Provide the (X, Y) coordinate of the cell's center where the given text is located.  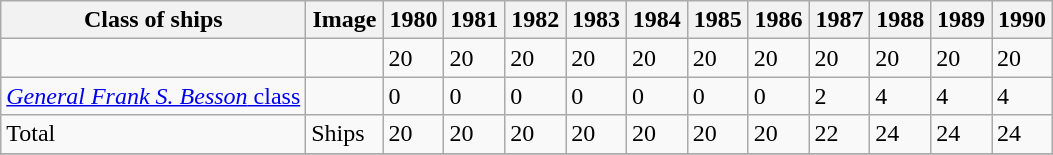
1983 (596, 20)
1986 (778, 20)
1988 (900, 20)
2 (840, 96)
1989 (962, 20)
1980 (414, 20)
Ships (344, 134)
General Frank S. Besson class (154, 96)
1987 (840, 20)
1982 (536, 20)
22 (840, 134)
Image (344, 20)
1981 (474, 20)
1985 (718, 20)
Class of ships (154, 20)
Total (154, 134)
1984 (656, 20)
1990 (1022, 20)
